Find where the given text appears and provide that cell's center as [X, Y] coordinate. 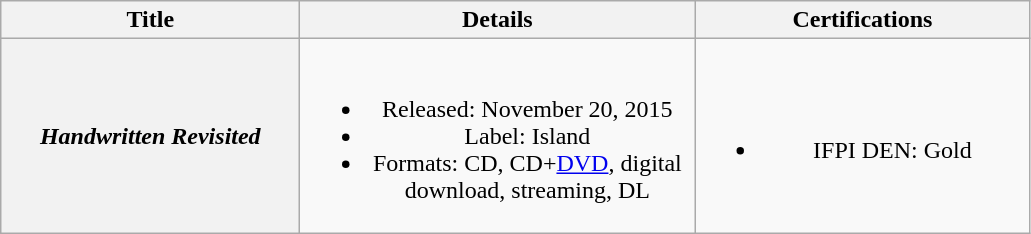
Handwritten Revisited [150, 136]
Released: November 20, 2015Label: IslandFormats: CD, CD+DVD, digital download, streaming, DL [498, 136]
Details [498, 20]
Title [150, 20]
Certifications [862, 20]
IFPI DEN: Gold [862, 136]
